Return the (X, Y) coordinate for the center point of the cell that contains the specified text.  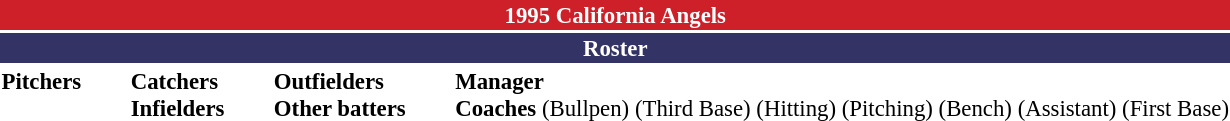
Roster (615, 48)
1995 California Angels (615, 15)
